Identify which cell holds the provided text, then report its (x, y) central coordinate. 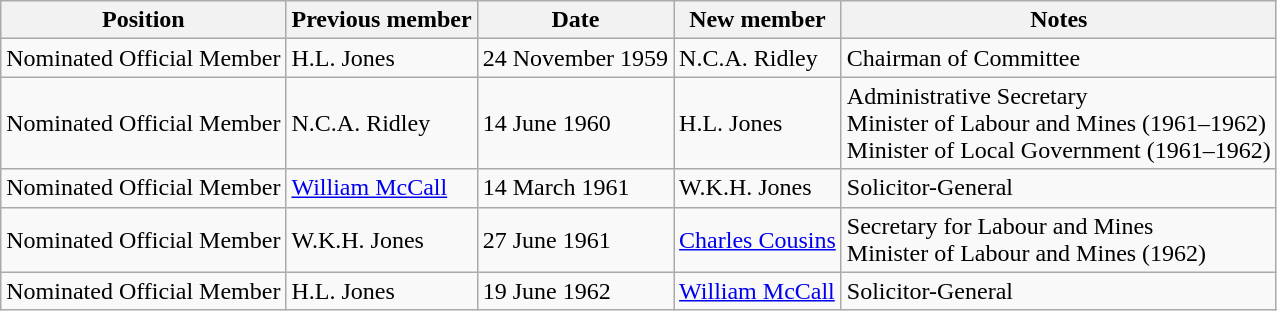
Position (144, 20)
14 March 1961 (575, 188)
Charles Cousins (758, 240)
Administrative SecretaryMinister of Labour and Mines (1961–1962)Minister of Local Government (1961–1962) (1058, 123)
Secretary for Labour and MinesMinister of Labour and Mines (1962) (1058, 240)
Chairman of Committee (1058, 58)
Date (575, 20)
Notes (1058, 20)
19 June 1962 (575, 291)
27 June 1961 (575, 240)
14 June 1960 (575, 123)
Previous member (382, 20)
24 November 1959 (575, 58)
New member (758, 20)
